Extract the (X, Y) coordinate from the center of the cell holding the provided text.  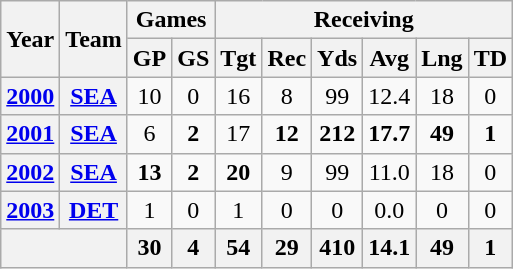
Avg (390, 58)
12 (287, 134)
8 (287, 96)
2003 (30, 210)
30 (149, 248)
4 (194, 248)
GP (149, 58)
GS (194, 58)
Games (170, 20)
20 (238, 172)
DET (94, 210)
17.7 (390, 134)
Tgt (238, 58)
12.4 (390, 96)
16 (238, 96)
Receiving (364, 20)
TD (490, 58)
Year (30, 39)
Lng (442, 58)
Team (94, 39)
13 (149, 172)
29 (287, 248)
Rec (287, 58)
410 (338, 248)
14.1 (390, 248)
2001 (30, 134)
2000 (30, 96)
11.0 (390, 172)
9 (287, 172)
2002 (30, 172)
17 (238, 134)
Yds (338, 58)
54 (238, 248)
212 (338, 134)
6 (149, 134)
0.0 (390, 210)
10 (149, 96)
